Locate the cell with the specified text and output its [x, y] center coordinate. 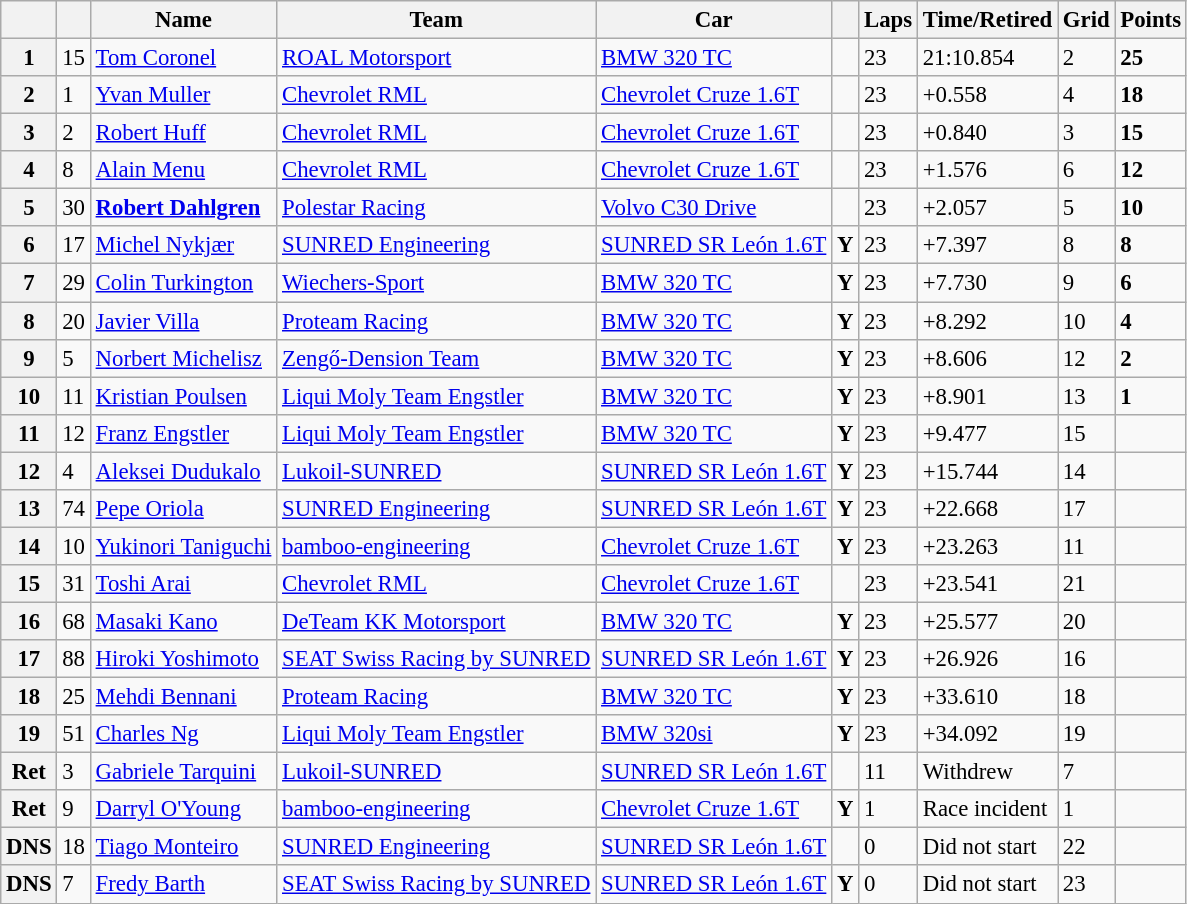
Name [183, 20]
Hiroki Yoshimoto [183, 659]
Yvan Muller [183, 95]
+0.840 [987, 133]
+8.901 [987, 396]
+26.926 [987, 659]
21:10.854 [987, 58]
Charles Ng [183, 734]
Michel Nykjær [183, 245]
Yukinori Taniguchi [183, 546]
Alain Menu [183, 170]
68 [74, 621]
+22.668 [987, 509]
21 [1086, 584]
+9.477 [987, 433]
Grid [1086, 20]
Withdrew [987, 772]
+7.397 [987, 245]
51 [74, 734]
+23.541 [987, 584]
Car [714, 20]
Robert Huff [183, 133]
Mehdi Bennani [183, 697]
Masaki Kano [183, 621]
ROAL Motorsport [436, 58]
22 [1086, 847]
+15.744 [987, 471]
Aleksei Dudukalo [183, 471]
Robert Dahlgren [183, 208]
Laps [888, 20]
+0.558 [987, 95]
Pepe Oriola [183, 509]
Toshi Arai [183, 584]
74 [74, 509]
Fredy Barth [183, 885]
Volvo C30 Drive [714, 208]
Team [436, 20]
Tom Coronel [183, 58]
+34.092 [987, 734]
29 [74, 283]
+23.263 [987, 546]
Colin Turkington [183, 283]
+8.292 [987, 321]
31 [74, 584]
+25.577 [987, 621]
Polestar Racing [436, 208]
Kristian Poulsen [183, 396]
+33.610 [987, 697]
Points [1150, 20]
88 [74, 659]
Race incident [987, 809]
Gabriele Tarquini [183, 772]
Zengő-Dension Team [436, 358]
+8.606 [987, 358]
BMW 320si [714, 734]
+2.057 [987, 208]
Tiago Monteiro [183, 847]
Javier Villa [183, 321]
Wiechers-Sport [436, 283]
Darryl O'Young [183, 809]
30 [74, 208]
Norbert Michelisz [183, 358]
+7.730 [987, 283]
Time/Retired [987, 20]
Franz Engstler [183, 433]
DeTeam KK Motorsport [436, 621]
+1.576 [987, 170]
